For the text-containing cell, return its midpoint in [x, y] coordinate format. 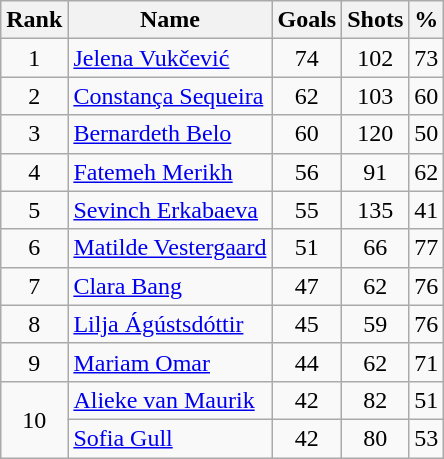
59 [376, 324]
77 [426, 248]
135 [376, 210]
66 [376, 248]
6 [34, 248]
47 [307, 286]
1 [34, 58]
7 [34, 286]
Lilja Ágústsdóttir [170, 324]
Sofia Gull [170, 438]
Mariam Omar [170, 362]
41 [426, 210]
Clara Bang [170, 286]
Sevinch Erkabaeva [170, 210]
Rank [34, 20]
82 [376, 400]
Matilde Vestergaard [170, 248]
Constança Sequeira [170, 96]
Jelena Vukčević [170, 58]
2 [34, 96]
Shots [376, 20]
50 [426, 134]
Alieke van Maurik [170, 400]
8 [34, 324]
80 [376, 438]
71 [426, 362]
91 [376, 172]
55 [307, 210]
53 [426, 438]
3 [34, 134]
4 [34, 172]
56 [307, 172]
45 [307, 324]
5 [34, 210]
Goals [307, 20]
Fatemeh Merikh [170, 172]
% [426, 20]
102 [376, 58]
120 [376, 134]
73 [426, 58]
Bernardeth Belo [170, 134]
10 [34, 419]
103 [376, 96]
Name [170, 20]
74 [307, 58]
9 [34, 362]
44 [307, 362]
